Locate the cell with the specified text and output its [X, Y] center coordinate. 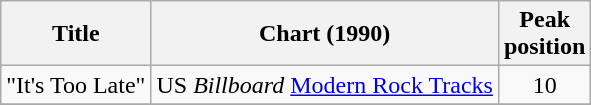
"It's Too Late" [76, 85]
Peakposition [544, 34]
10 [544, 85]
US Billboard Modern Rock Tracks [325, 85]
Title [76, 34]
Chart (1990) [325, 34]
